Detect which cell encompasses the target text, then output its (x, y) center coordinate. 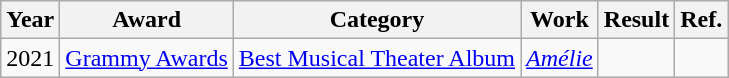
Best Musical Theater Album (376, 58)
Award (147, 20)
Ref. (702, 20)
Grammy Awards (147, 58)
Year (30, 20)
2021 (30, 58)
Result (636, 20)
Work (560, 20)
Category (376, 20)
Amélie (560, 58)
